Search for the cell housing the specified text and yield its [x, y] center coordinate. 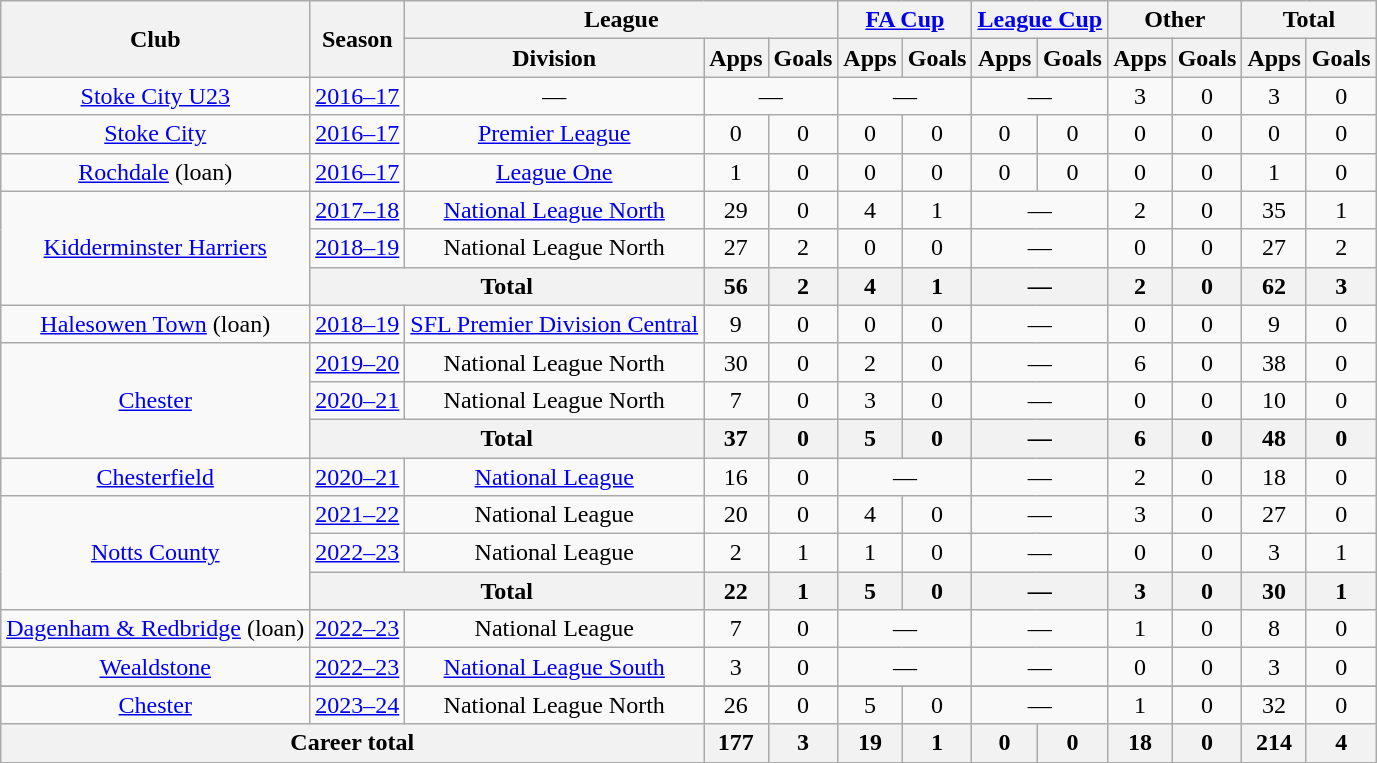
League Cup [1040, 20]
8 [1274, 629]
56 [736, 286]
37 [736, 438]
Chesterfield [156, 477]
Career total [352, 743]
2019–20 [358, 362]
Club [156, 39]
16 [736, 477]
22 [736, 591]
Halesowen Town (loan) [156, 324]
Season [358, 39]
Rochdale (loan) [156, 172]
FA Cup [905, 20]
Dagenham & Redbridge (loan) [156, 629]
Stoke City [156, 134]
29 [736, 210]
Division [554, 58]
League [622, 20]
SFL Premier Division Central [554, 324]
32 [1274, 705]
214 [1274, 743]
35 [1274, 210]
177 [736, 743]
10 [1274, 400]
62 [1274, 286]
National League South [554, 667]
2017–18 [358, 210]
Notts County [156, 553]
38 [1274, 362]
Other [1175, 20]
Kidderminster Harriers [156, 248]
26 [736, 705]
Stoke City U23 [156, 96]
20 [736, 515]
2023–24 [358, 705]
Premier League [554, 134]
48 [1274, 438]
League One [554, 172]
2021–22 [358, 515]
Wealdstone [156, 667]
19 [870, 743]
